Detect which cell encompasses the target text, then output its [x, y] center coordinate. 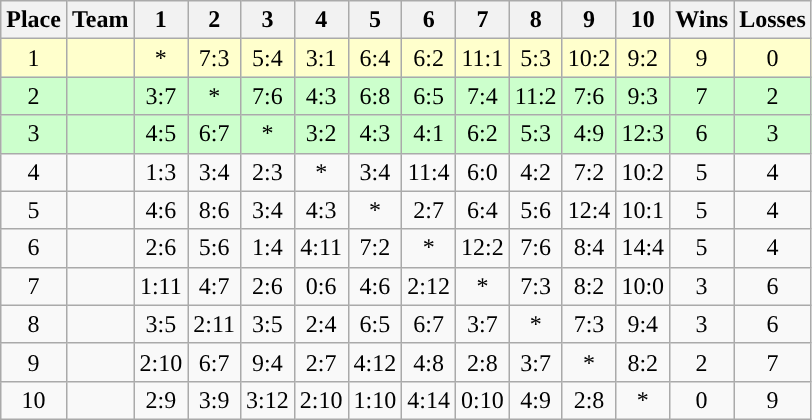
8:4 [589, 248]
2:11 [214, 324]
4:2 [536, 172]
5:4 [268, 58]
10:0 [643, 286]
11:1 [483, 58]
4:14 [429, 400]
4:11 [321, 248]
12:4 [589, 210]
11:2 [536, 96]
8:6 [214, 210]
11:4 [429, 172]
9:2 [643, 58]
1:11 [161, 286]
3:2 [321, 134]
2:9 [161, 400]
12:2 [483, 248]
14:4 [643, 248]
2:3 [268, 172]
Team [100, 20]
4:1 [429, 134]
1:10 [375, 400]
6:8 [375, 96]
3:1 [321, 58]
4:7 [214, 286]
3:12 [268, 400]
4:8 [429, 362]
9:3 [643, 96]
3:9 [214, 400]
Losses [773, 20]
2:4 [321, 324]
7:4 [483, 96]
10:1 [643, 210]
Place [34, 20]
12:3 [643, 134]
0:10 [483, 400]
6:0 [483, 172]
1:4 [268, 248]
1:3 [161, 172]
4:12 [375, 362]
Wins [702, 20]
0:6 [321, 286]
2:12 [429, 286]
4:5 [161, 134]
